Return (x, y) of the center of cell containing provided text 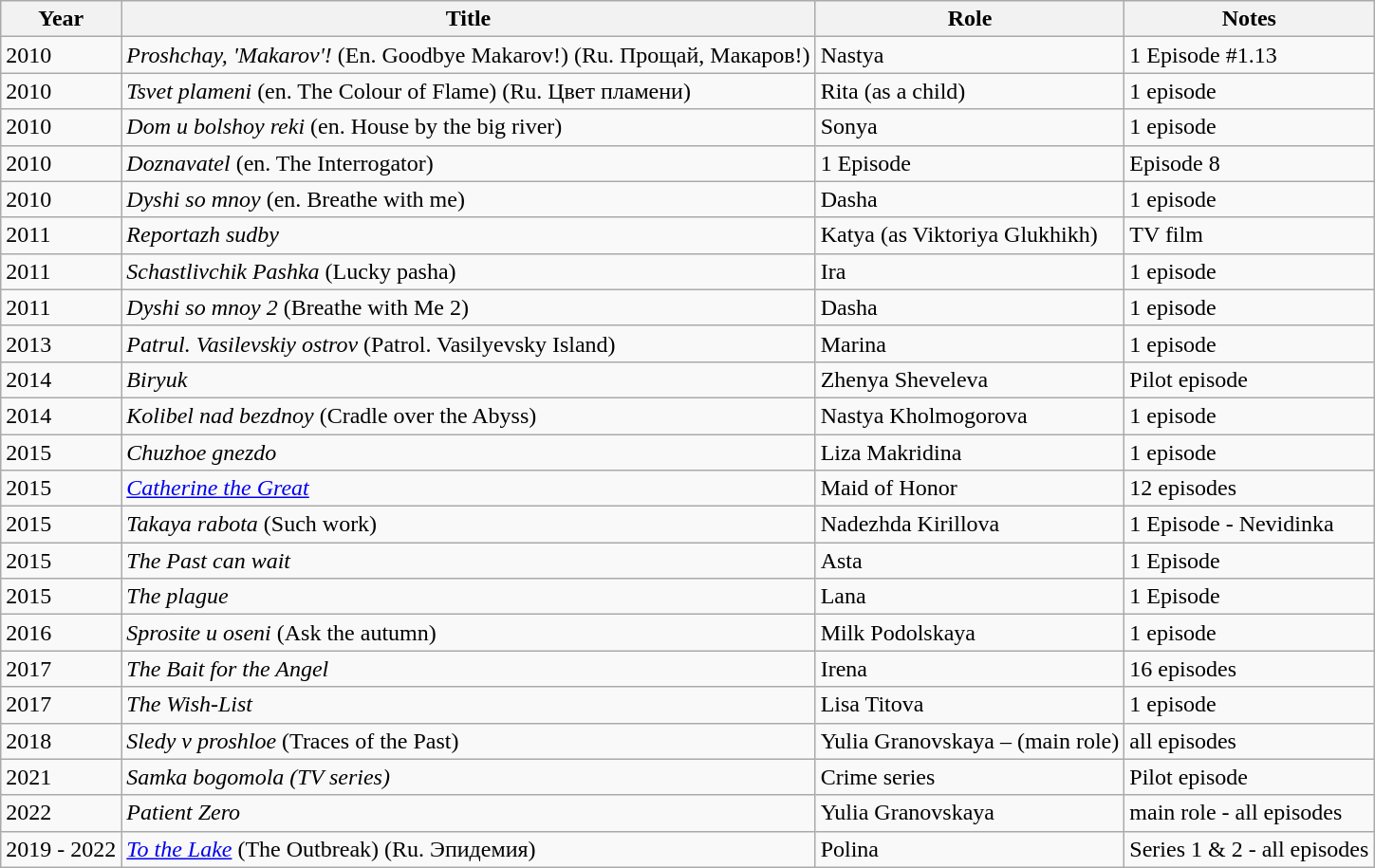
2016 (61, 633)
2021 (61, 777)
Marina (970, 343)
Patrul. Vasilevskiy ostrov (Patrol. Vasilyevsky Island) (469, 343)
The plague (469, 597)
Lana (970, 597)
Dom u bolshoy reki (en. House by the big river) (469, 127)
Lisa Titova (970, 705)
Samka bogomola (TV series) (469, 777)
2019 - 2022 (61, 849)
Biryuk (469, 379)
Year (61, 19)
Schastlivchik Pashka (Lucky pasha) (469, 271)
Role (970, 19)
1 Episode - Nevidinka (1249, 525)
Doznavatel (en. The Interrogator) (469, 163)
Tsvet plameni (en. The Colour of Flame) (Ru. Цвет пламени) (469, 91)
Crime series (970, 777)
Title (469, 19)
main role - all episodes (1249, 813)
To the Lake (The Outbreak) (Ru. Эпидемия) (469, 849)
Polina (970, 849)
1 Episode #1.13 (1249, 55)
Liza Makridina (970, 452)
Maid of Honor (970, 489)
The Past can wait (469, 561)
Kolibel nad bezdnoy (Cradle over the Abyss) (469, 416)
Asta (970, 561)
Yulia Granovskaya (970, 813)
Yulia Granovskaya – (main role) (970, 741)
Episode 8 (1249, 163)
Nastya (970, 55)
Series 1 & 2 - all episodes (1249, 849)
Dyshi so mnoy (en. Breathe with me) (469, 199)
Catherine the Great (469, 489)
TV film (1249, 235)
2022 (61, 813)
Irena (970, 669)
16 episodes (1249, 669)
Nadezhda Kirillova (970, 525)
12 episodes (1249, 489)
Rita (as a child) (970, 91)
Reportazh sudby (469, 235)
Dyshi so mnoy 2 (Breathe with Me 2) (469, 307)
2013 (61, 343)
Ira (970, 271)
all episodes (1249, 741)
Katya (as Viktoriya Glukhikh) (970, 235)
Proshchay, 'Makarov'! (En. Goodbye Makarov!) (Ru. Прощай, Макаров!) (469, 55)
2018 (61, 741)
The Wish-List (469, 705)
Notes (1249, 19)
The Bait for the Angel (469, 669)
Sprosite u oseni (Ask the autumn) (469, 633)
Zhenya Sheveleva (970, 379)
Sonya (970, 127)
Milk Podolskaya (970, 633)
Nastya Kholmogorova (970, 416)
Patient Zero (469, 813)
Takaya rabota (Such work) (469, 525)
Sledy v proshloe (Traces of the Past) (469, 741)
Chuzhoe gnezdo (469, 452)
